Pinpoint the cell where the given text exists, returning its [X, Y] midpoint coordinate. 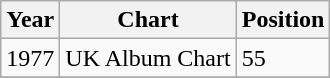
Position [283, 20]
Year [30, 20]
UK Album Chart [148, 58]
55 [283, 58]
1977 [30, 58]
Chart [148, 20]
